From the cell containing the given text, extract its center point as [X, Y] coordinate. 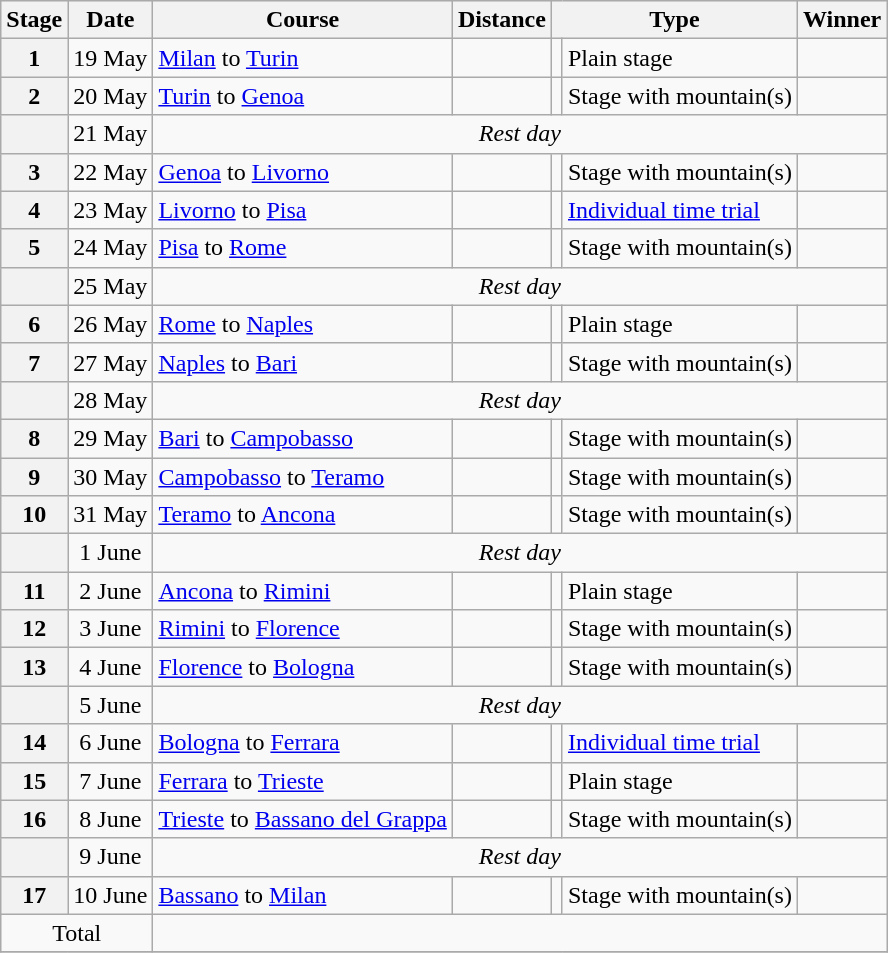
30 May [110, 477]
14 [34, 743]
Total [77, 933]
25 May [110, 286]
10 June [110, 895]
13 [34, 667]
Bassano to Milan [302, 895]
19 May [110, 58]
7 [34, 362]
8 June [110, 819]
27 May [110, 362]
17 [34, 895]
Turin to Genoa [302, 96]
Course [302, 20]
Campobasso to Teramo [302, 477]
12 [34, 629]
9 June [110, 857]
Rimini to Florence [302, 629]
Livorno to Pisa [302, 210]
Milan to Turin [302, 58]
22 May [110, 172]
Teramo to Ancona [302, 515]
10 [34, 515]
Naples to Bari [302, 362]
Ancona to Rimini [302, 591]
16 [34, 819]
Trieste to Bassano del Grappa [302, 819]
28 May [110, 400]
6 June [110, 743]
Genoa to Livorno [302, 172]
Date [110, 20]
7 June [110, 781]
9 [34, 477]
Distance [502, 20]
1 [34, 58]
Stage [34, 20]
26 May [110, 324]
5 [34, 248]
Bari to Campobasso [302, 438]
24 May [110, 248]
Winner [842, 20]
2 [34, 96]
Ferrara to Trieste [302, 781]
3 [34, 172]
Bologna to Ferrara [302, 743]
20 May [110, 96]
3 June [110, 629]
1 June [110, 553]
15 [34, 781]
29 May [110, 438]
Florence to Bologna [302, 667]
4 June [110, 667]
31 May [110, 515]
6 [34, 324]
4 [34, 210]
23 May [110, 210]
Pisa to Rome [302, 248]
11 [34, 591]
Type [674, 20]
2 June [110, 591]
5 June [110, 705]
21 May [110, 134]
Rome to Naples [302, 324]
8 [34, 438]
